Output the (X, Y) coordinate of the center of the cell containing the given text.  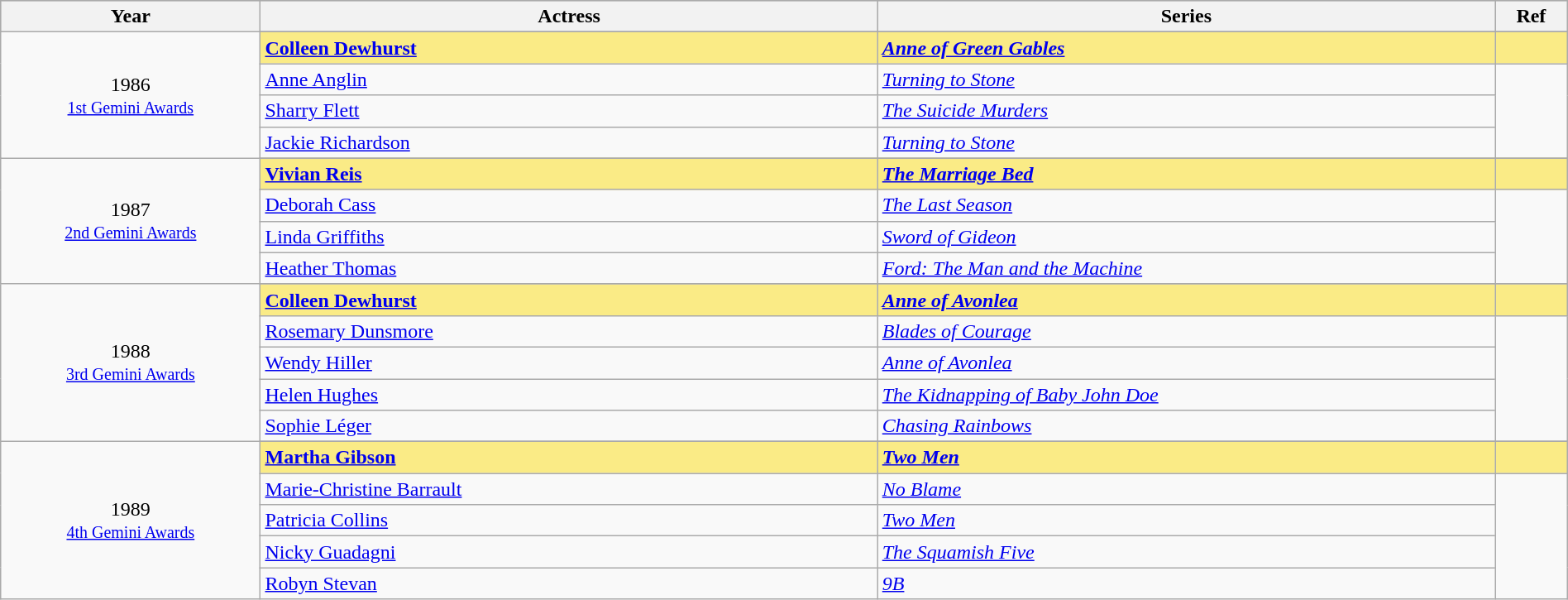
Chasing Rainbows (1186, 426)
1987 2nd Gemini Awards (131, 221)
Marie-Christine Barrault (569, 489)
The Marriage Bed (1186, 174)
1988 3rd Gemini Awards (131, 362)
Sophie Léger (569, 426)
Helen Hughes (569, 395)
Deborah Cass (569, 205)
Anne of Green Gables (1186, 48)
Anne Anglin (569, 79)
Linda Griffiths (569, 237)
The Squamish Five (1186, 552)
The Kidnapping of Baby John Doe (1186, 395)
Heather Thomas (569, 268)
Sword of Gideon (1186, 237)
Rosemary Dunsmore (569, 331)
Blades of Courage (1186, 331)
Year (131, 17)
The Last Season (1186, 205)
Jackie Richardson (569, 142)
Ford: The Man and the Machine (1186, 268)
Sharry Flett (569, 111)
Nicky Guadagni (569, 552)
No Blame (1186, 489)
1986 1st Gemini Awards (131, 95)
Wendy Hiller (569, 362)
Vivian Reis (569, 174)
9B (1186, 583)
1989 4th Gemini Awards (131, 521)
Ref (1532, 17)
Series (1186, 17)
Actress (569, 17)
Robyn Stevan (569, 583)
Martha Gibson (569, 458)
The Suicide Murders (1186, 111)
Patricia Collins (569, 521)
